Detect which cell encompasses the target text, then output its [X, Y] center coordinate. 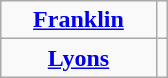
Lyons [78, 58]
Franklin [78, 20]
